Provide the [X, Y] coordinate of the cell's center where the given text is located.  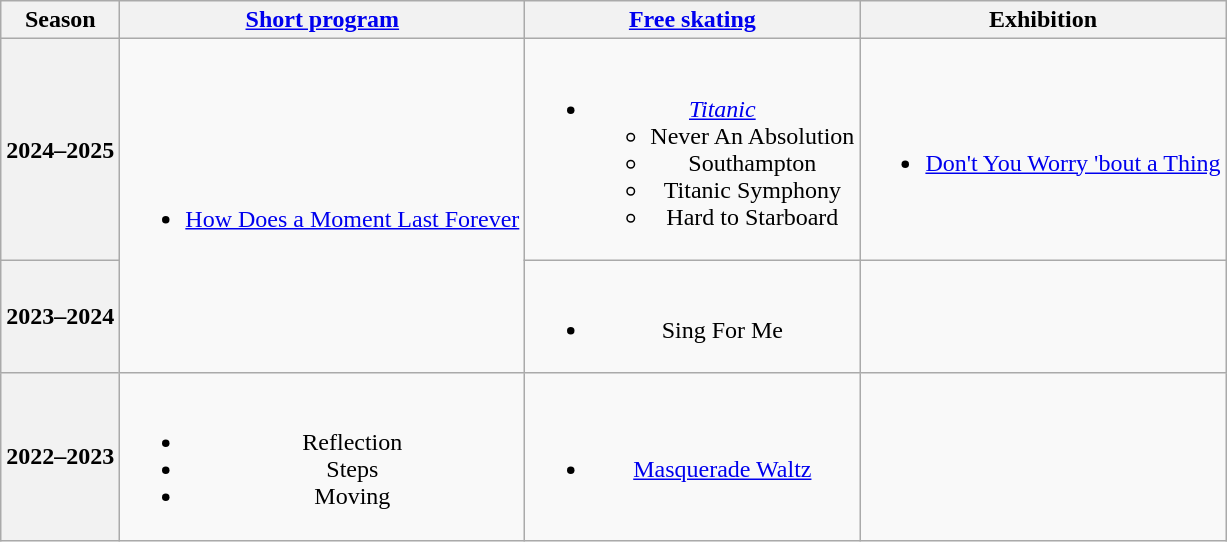
Sing For Me [692, 316]
2024–2025 [60, 150]
Exhibition [1043, 20]
Season [60, 20]
2022–2023 [60, 456]
Free skating [692, 20]
TitanicNever An AbsolutionSouthampton Titanic Symphony Hard to Starboard [692, 150]
2023–2024 [60, 316]
Short program [322, 20]
Don't You Worry 'bout a Thing [1043, 150]
How Does a Moment Last Forever [322, 206]
ReflectionStepsMoving [322, 456]
Masquerade Waltz [692, 456]
